Identify which cell holds the provided text, then report its (X, Y) central coordinate. 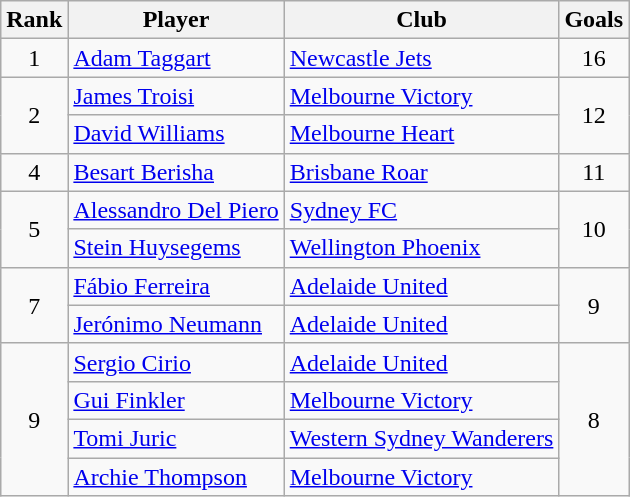
11 (594, 172)
Brisbane Roar (422, 172)
8 (594, 419)
5 (34, 229)
10 (594, 229)
Newcastle Jets (422, 58)
Sergio Cirio (176, 362)
4 (34, 172)
Archie Thompson (176, 477)
Gui Finkler (176, 400)
Club (422, 20)
1 (34, 58)
Sydney FC (422, 210)
Western Sydney Wanderers (422, 438)
Besart Berisha (176, 172)
Rank (34, 20)
16 (594, 58)
James Troisi (176, 96)
Stein Huysegems (176, 248)
David Williams (176, 134)
Goals (594, 20)
7 (34, 305)
Adam Taggart (176, 58)
Tomi Juric (176, 438)
Melbourne Heart (422, 134)
2 (34, 115)
Fábio Ferreira (176, 286)
12 (594, 115)
Alessandro Del Piero (176, 210)
Wellington Phoenix (422, 248)
Player (176, 20)
Jerónimo Neumann (176, 324)
